Output the [x, y] coordinate of the center of the cell containing the given text.  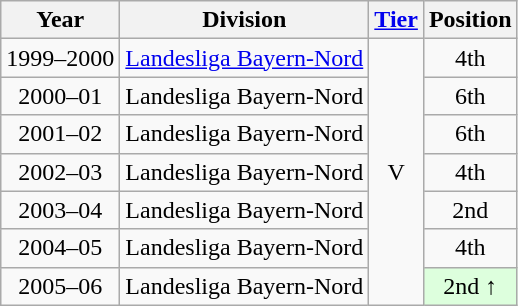
2003–04 [60, 210]
Division [244, 20]
2000–01 [60, 96]
2001–02 [60, 134]
Year [60, 20]
V [396, 172]
2nd ↑ [470, 286]
2004–05 [60, 248]
Tier [396, 20]
Position [470, 20]
1999–2000 [60, 58]
2002–03 [60, 172]
2005–06 [60, 286]
2nd [470, 210]
